For the text-containing cell, return its midpoint in [X, Y] coordinate format. 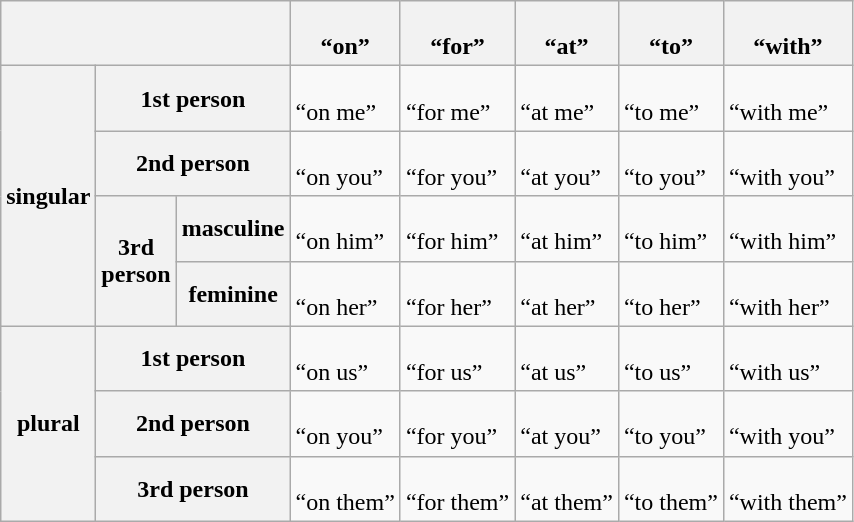
3rd person [193, 488]
“with her” [788, 294]
“on me” [345, 98]
“on” [345, 34]
“to them” [670, 488]
“to us” [670, 358]
3rdperson [136, 261]
“for me” [457, 98]
“at her” [567, 294]
“with” [788, 34]
“for him” [457, 228]
“on her” [345, 294]
masculine [233, 228]
“for us” [457, 358]
“at me” [567, 98]
“at us” [567, 358]
“with us” [788, 358]
“at him” [567, 228]
“on them” [345, 488]
“at them” [567, 488]
feminine [233, 294]
“to” [670, 34]
“on him” [345, 228]
“with them” [788, 488]
“to him” [670, 228]
“to me” [670, 98]
“for them” [457, 488]
“at” [567, 34]
“to her” [670, 294]
“on us” [345, 358]
“with me” [788, 98]
singular [48, 196]
“for” [457, 34]
“with him” [788, 228]
plural [48, 424]
“for her” [457, 294]
